Detect which cell encompasses the target text, then output its [X, Y] center coordinate. 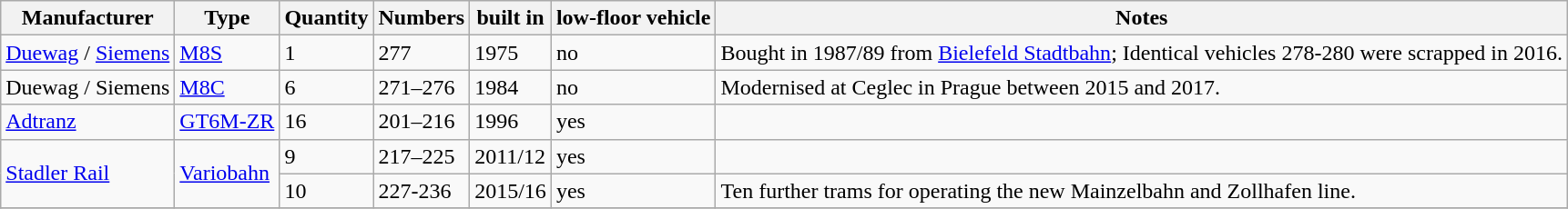
277 [422, 53]
Notes [1142, 18]
low-floor vehicle [634, 18]
271–276 [422, 87]
Quantity [326, 18]
Stadler Rail [87, 174]
10 [326, 191]
Adtranz [87, 122]
217–225 [422, 156]
built in [511, 18]
GT6M-ZR [228, 122]
1984 [511, 87]
M8C [228, 87]
6 [326, 87]
1975 [511, 53]
9 [326, 156]
2011/12 [511, 156]
1996 [511, 122]
Numbers [422, 18]
201–216 [422, 122]
Type [228, 18]
2015/16 [511, 191]
Ten further trams for operating the new Mainzelbahn and Zollhafen line. [1142, 191]
227-236 [422, 191]
16 [326, 122]
Manufacturer [87, 18]
Modernised at Ceglec in Prague between 2015 and 2017. [1142, 87]
Variobahn [228, 174]
1 [326, 53]
Bought in 1987/89 from Bielefeld Stadtbahn; Identical vehicles 278-280 were scrapped in 2016. [1142, 53]
M8S [228, 53]
